Detect which cell encompasses the target text, then output its (x, y) center coordinate. 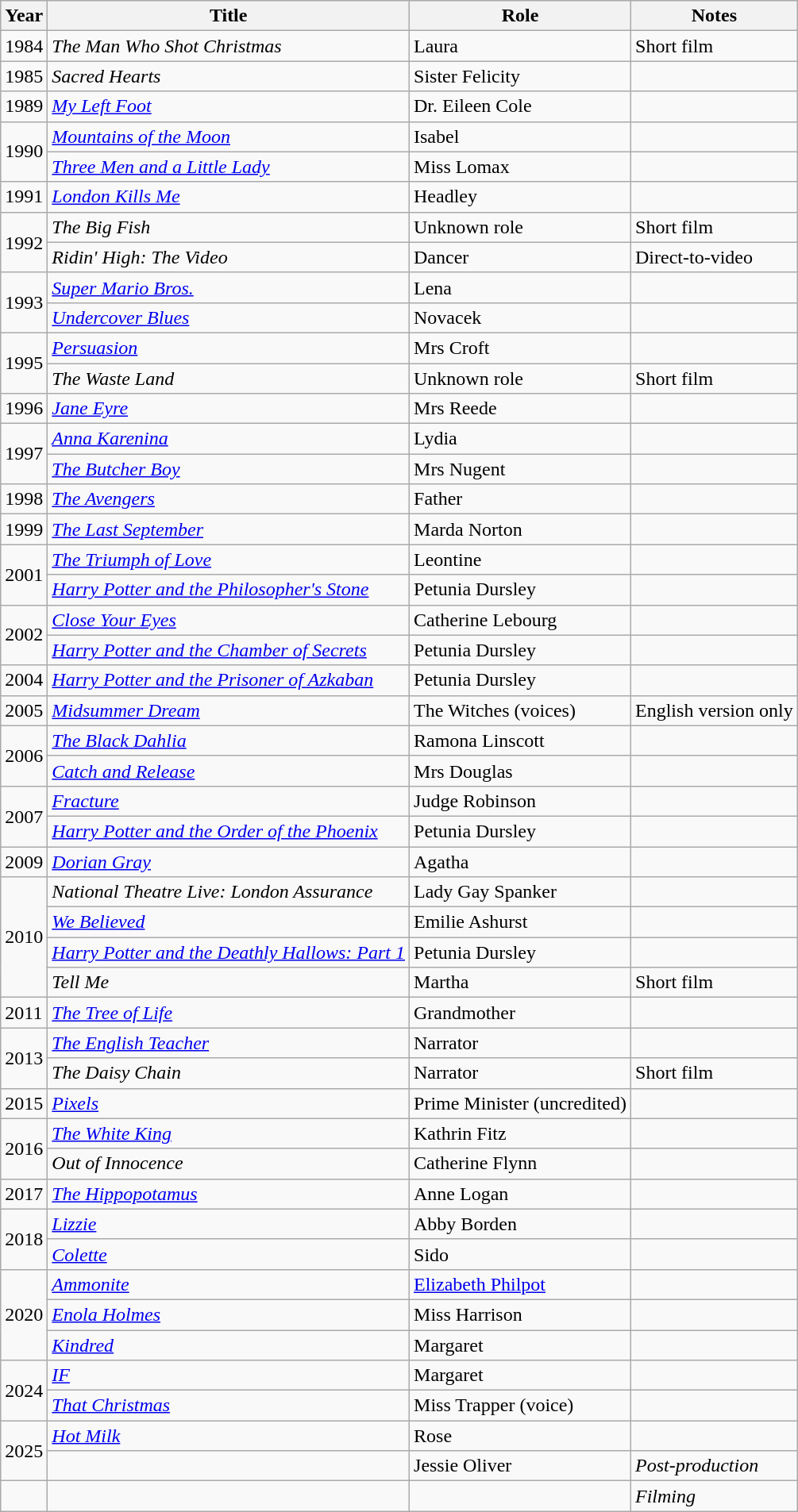
Sister Felicity (521, 76)
1991 (24, 197)
National Theatre Live: London Assurance (229, 892)
Three Men and a Little Lady (229, 167)
Lena (521, 287)
Agatha (521, 861)
Filming (715, 1496)
Tell Me (229, 983)
Harry Potter and the Deathly Hallows: Part 1 (229, 952)
Undercover Blues (229, 317)
Ramona Linscott (521, 741)
Year (24, 16)
Sacred Hearts (229, 76)
We Believed (229, 922)
IF (229, 1375)
Abby Borden (521, 1224)
1997 (24, 454)
1984 (24, 46)
Harry Potter and the Philosopher's Stone (229, 590)
The Witches (voices) (521, 710)
1998 (24, 499)
Anne Logan (521, 1194)
The Daisy Chain (229, 1073)
2007 (24, 816)
1999 (24, 529)
The Last September (229, 529)
2002 (24, 635)
Midsummer Dream (229, 710)
2009 (24, 861)
2020 (24, 1314)
Pixels (229, 1103)
Harry Potter and the Prisoner of Azkaban (229, 680)
Harry Potter and the Chamber of Secrets (229, 650)
Persuasion (229, 348)
The Avengers (229, 499)
Jessie Oliver (521, 1466)
The Butcher Boy (229, 469)
London Kills Me (229, 197)
1992 (24, 242)
2018 (24, 1239)
Emilie Ashurst (521, 922)
2015 (24, 1103)
Laura (521, 46)
Super Mario Bros. (229, 287)
1995 (24, 363)
Dr. Eileen Cole (521, 106)
Prime Minister (uncredited) (521, 1103)
1985 (24, 76)
The White King (229, 1133)
The Triumph of Love (229, 560)
2025 (24, 1451)
Kathrin Fitz (521, 1133)
The English Teacher (229, 1043)
2005 (24, 710)
Rose (521, 1436)
1990 (24, 152)
Fracture (229, 801)
Mrs Nugent (521, 469)
Miss Trapper (voice) (521, 1406)
2013 (24, 1058)
Direct-to-video (715, 257)
Martha (521, 983)
Father (521, 499)
Catherine Flynn (521, 1164)
Dancer (521, 257)
Hot Milk (229, 1436)
The Big Fish (229, 227)
Miss Harrison (521, 1314)
Jane Eyre (229, 409)
1996 (24, 409)
Leontine (521, 560)
Colette (229, 1254)
1993 (24, 302)
Isabel (521, 137)
Headley (521, 197)
Harry Potter and the Order of the Phoenix (229, 831)
Notes (715, 16)
2011 (24, 1013)
2010 (24, 937)
Mrs Reede (521, 409)
Kindred (229, 1345)
Elizabeth Philpot (521, 1284)
1989 (24, 106)
Judge Robinson (521, 801)
Dorian Gray (229, 861)
The Waste Land (229, 379)
2004 (24, 680)
My Left Foot (229, 106)
Role (521, 16)
Catch and Release (229, 771)
Title (229, 16)
That Christmas (229, 1406)
Ammonite (229, 1284)
Lydia (521, 439)
Anna Karenina (229, 439)
Out of Innocence (229, 1164)
Novacek (521, 317)
2016 (24, 1148)
Ridin' High: The Video (229, 257)
Enola Holmes (229, 1314)
Catherine Lebourg (521, 620)
2024 (24, 1391)
Lady Gay Spanker (521, 892)
Grandmother (521, 1013)
The Black Dahlia (229, 741)
Marda Norton (521, 529)
Miss Lomax (521, 167)
2001 (24, 575)
The Hippopotamus (229, 1194)
The Man Who Shot Christmas (229, 46)
Sido (521, 1254)
Post-production (715, 1466)
Mrs Douglas (521, 771)
Mrs Croft (521, 348)
2006 (24, 756)
Mountains of the Moon (229, 137)
Close Your Eyes (229, 620)
2017 (24, 1194)
Lizzie (229, 1224)
English version only (715, 710)
The Tree of Life (229, 1013)
